Find where the given text appears and provide that cell's center as (X, Y) coordinate. 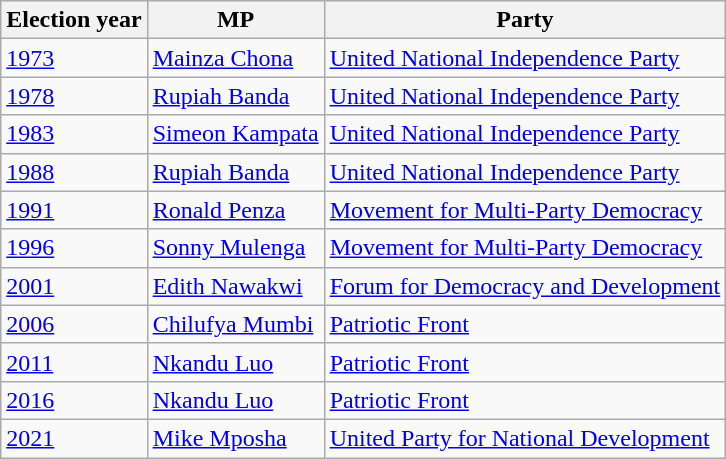
Party (525, 20)
MP (236, 20)
2011 (74, 362)
1983 (74, 134)
1996 (74, 248)
2006 (74, 324)
Mainza Chona (236, 58)
2021 (74, 438)
1988 (74, 172)
Mike Mposha (236, 438)
Chilufya Mumbi (236, 324)
1973 (74, 58)
United Party for National Development (525, 438)
Election year (74, 20)
Simeon Kampata (236, 134)
Forum for Democracy and Development (525, 286)
2001 (74, 286)
2016 (74, 400)
1978 (74, 96)
1991 (74, 210)
Ronald Penza (236, 210)
Edith Nawakwi (236, 286)
Sonny Mulenga (236, 248)
